For the text-containing cell, return its midpoint in [x, y] coordinate format. 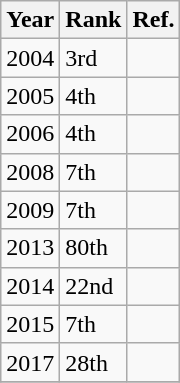
22nd [94, 286]
2008 [30, 172]
80th [94, 248]
2017 [30, 362]
2006 [30, 134]
2005 [30, 96]
2014 [30, 286]
Rank [94, 20]
Ref. [154, 20]
2009 [30, 210]
Year [30, 20]
2013 [30, 248]
2004 [30, 58]
28th [94, 362]
3rd [94, 58]
2015 [30, 324]
